Return the [X, Y] coordinate for the center point of the cell that contains the specified text.  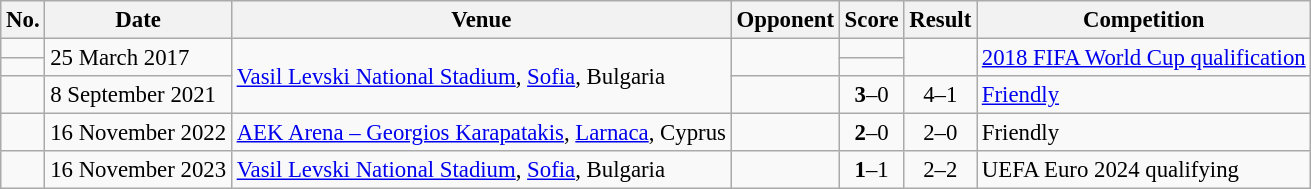
8 September 2021 [138, 95]
2018 FIFA World Cup qualification [1144, 58]
UEFA Euro 2024 qualifying [1144, 170]
16 November 2023 [138, 170]
2–2 [940, 170]
Date [138, 20]
25 March 2017 [138, 58]
No. [23, 20]
1–1 [872, 170]
16 November 2022 [138, 133]
Venue [481, 20]
3–0 [872, 95]
Score [872, 20]
4–1 [940, 95]
Competition [1144, 20]
AEK Arena – Georgios Karapatakis, Larnaca, Cyprus [481, 133]
Result [940, 20]
Opponent [785, 20]
